Determine the (x, y) coordinate at the center of the cell enclosing the given text.  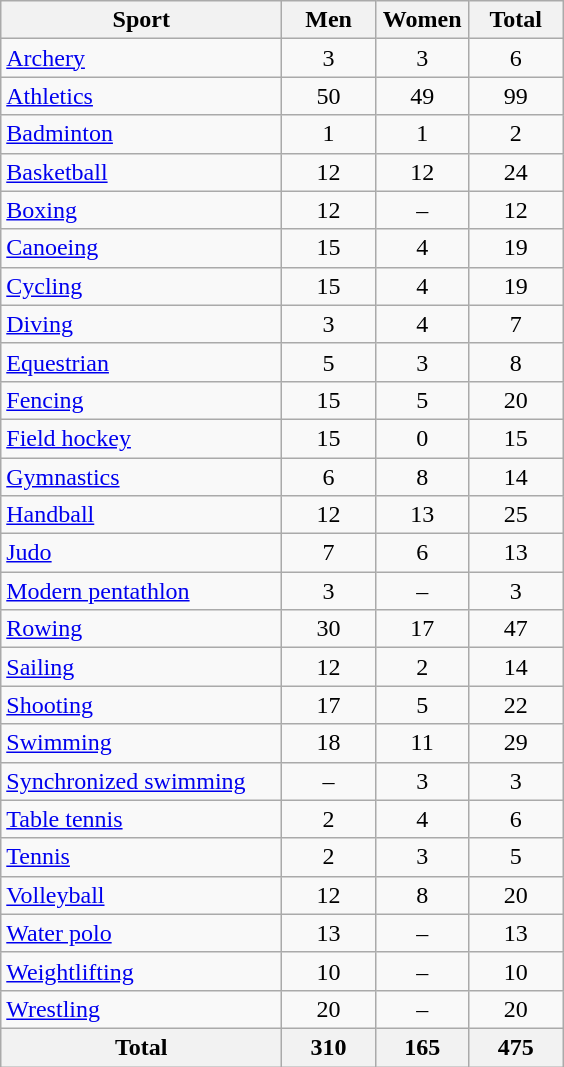
25 (516, 515)
Field hockey (142, 438)
Swimming (142, 743)
Boxing (142, 210)
310 (329, 1047)
Athletics (142, 96)
47 (516, 629)
Fencing (142, 400)
Gymnastics (142, 477)
Equestrian (142, 362)
22 (516, 705)
Men (329, 20)
50 (329, 96)
Rowing (142, 629)
Sailing (142, 667)
165 (422, 1047)
Table tennis (142, 819)
99 (516, 96)
Wrestling (142, 1009)
30 (329, 629)
Shooting (142, 705)
Cycling (142, 286)
Handball (142, 515)
18 (329, 743)
475 (516, 1047)
49 (422, 96)
Synchronized swimming (142, 781)
Tennis (142, 857)
Basketball (142, 172)
Women (422, 20)
Weightlifting (142, 971)
Sport (142, 20)
Modern pentathlon (142, 591)
29 (516, 743)
Archery (142, 58)
Canoeing (142, 248)
11 (422, 743)
Volleyball (142, 895)
0 (422, 438)
24 (516, 172)
Water polo (142, 933)
Diving (142, 324)
Badminton (142, 134)
Judo (142, 553)
